Determine the [X, Y] coordinate at the center of the cell enclosing the given text.  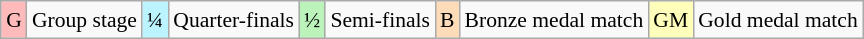
¼ [155, 20]
Gold medal match [778, 20]
B [448, 20]
Semi-finals [380, 20]
½ [312, 20]
Bronze medal match [554, 20]
GM [670, 20]
Quarter-finals [234, 20]
G [14, 20]
Group stage [84, 20]
